Search for the cell housing the specified text and yield its [X, Y] center coordinate. 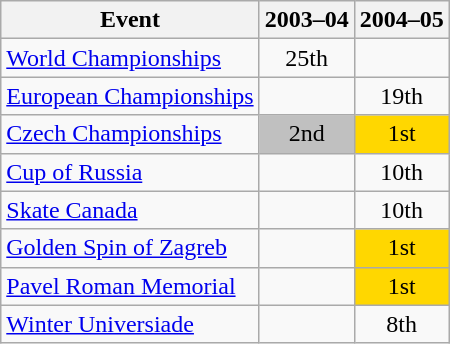
8th [402, 324]
Golden Spin of Zagreb [130, 248]
World Championships [130, 58]
Cup of Russia [130, 172]
Pavel Roman Memorial [130, 286]
2nd [306, 134]
Czech Championships [130, 134]
2004–05 [402, 20]
Skate Canada [130, 210]
2003–04 [306, 20]
Event [130, 20]
European Championships [130, 96]
25th [306, 58]
Winter Universiade [130, 324]
19th [402, 96]
